Provide the [X, Y] coordinate of the cell's center where the given text is located.  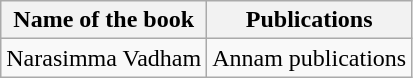
Publications [310, 20]
Annam publications [310, 58]
Narasimma Vadham [104, 58]
Name of the book [104, 20]
